Find where the given text appears and provide that cell's center as [X, Y] coordinate. 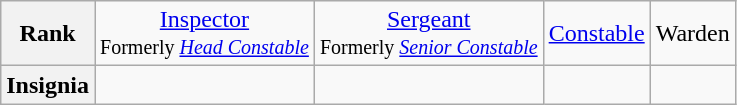
Insignia [48, 85]
Warden [692, 34]
InspectorFormerly Head Constable [205, 34]
Constable [596, 34]
Rank [48, 34]
SergeantFormerly Senior Constable [428, 34]
